From the cell containing the given text, extract its center point as (x, y) coordinate. 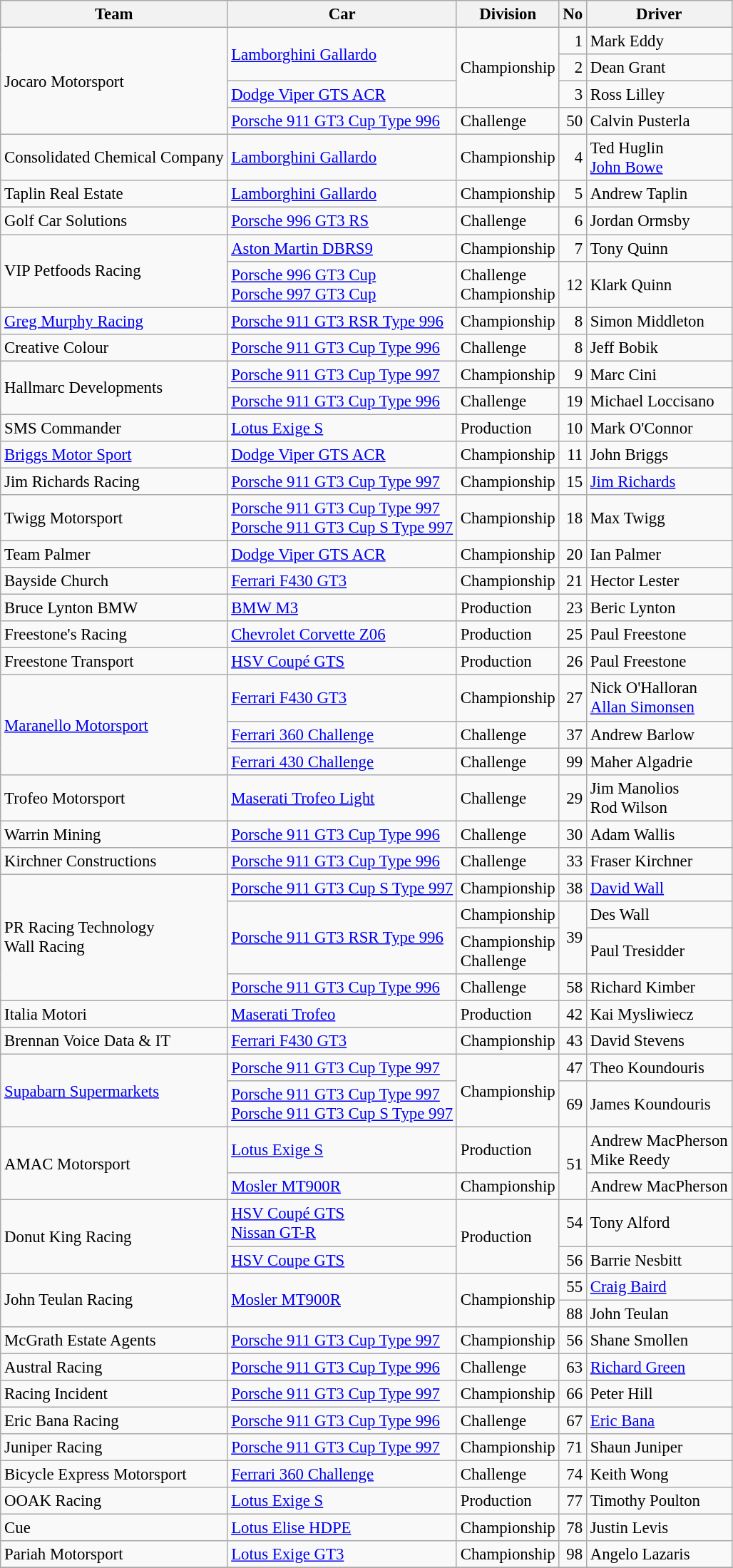
78 (573, 1528)
Jordan Ormsby (659, 221)
10 (573, 428)
Ian Palmer (659, 555)
Des Wall (659, 915)
21 (573, 581)
Chevrolet Corvette Z06 (342, 635)
Greg Murphy Racing (114, 321)
John Teulan (659, 1313)
11 (573, 455)
Beric Lynton (659, 608)
Mark Eddy (659, 41)
HSV Coupé GTS (342, 662)
Italia Motori (114, 1015)
Andrew MacPherson Mike Reedy (659, 1151)
Austral Racing (114, 1367)
18 (573, 518)
Hallmarc Developments (114, 388)
Consolidated Chemical Company (114, 158)
Supabarn Supermarkets (114, 1091)
1 (573, 41)
Team Palmer (114, 555)
Tony Quinn (659, 248)
Calvin Pusterla (659, 121)
5 (573, 195)
Klark Quinn (659, 284)
Jeff Bobik (659, 347)
Michael Loccisano (659, 401)
20 (573, 555)
66 (573, 1394)
Aston Martin DBRS9 (342, 248)
67 (573, 1420)
37 (573, 734)
Car (342, 14)
Maher Algadrie (659, 762)
25 (573, 635)
77 (573, 1501)
Simon Middleton (659, 321)
John Teulan Racing (114, 1299)
Andrew Barlow (659, 734)
23 (573, 608)
Maserati Trofeo (342, 1015)
Dean Grant (659, 68)
30 (573, 834)
Shaun Juniper (659, 1447)
Richard Kimber (659, 988)
4 (573, 158)
Freestone's Racing (114, 635)
Team (114, 14)
9 (573, 374)
6 (573, 221)
Warrin Mining (114, 834)
Timothy Poulton (659, 1501)
Hector Lester (659, 581)
HSV Coupé GTS Nissan GT-R (342, 1224)
Kirchner Constructions (114, 861)
55 (573, 1286)
Jim Richards Racing (114, 481)
99 (573, 762)
Andrew Taplin (659, 195)
David Wall (659, 888)
AMAC Motorsport (114, 1164)
Fraser Kirchner (659, 861)
Justin Levis (659, 1528)
David Stevens (659, 1041)
McGrath Estate Agents (114, 1340)
Briggs Motor Sport (114, 455)
Marc Cini (659, 374)
Shane Smollen (659, 1340)
Angelo Lazaris (659, 1554)
Tony Alford (659, 1224)
Jim Manolios Rod Wilson (659, 797)
Freestone Transport (114, 662)
Max Twigg (659, 518)
OOAK Racing (114, 1501)
Peter Hill (659, 1394)
Mark O'Connor (659, 428)
50 (573, 121)
63 (573, 1367)
Challenge Championship (508, 284)
BMW M3 (342, 608)
69 (573, 1104)
Craig Baird (659, 1286)
Kai Mysliwiecz (659, 1015)
Richard Green (659, 1367)
Porsche 996 GT3 Cup Porsche 997 GT3 Cup (342, 284)
Ross Lilley (659, 95)
Championship Challenge (508, 951)
Jim Richards (659, 481)
3 (573, 95)
Porsche 996 GT3 RS (342, 221)
Theo Koundouris (659, 1068)
Nick O'Halloran Allan Simonsen (659, 699)
43 (573, 1041)
33 (573, 861)
42 (573, 1015)
Pariah Motorsport (114, 1554)
James Koundouris (659, 1104)
Cue (114, 1528)
SMS Commander (114, 428)
38 (573, 888)
Creative Colour (114, 347)
Paul Tresidder (659, 951)
19 (573, 401)
51 (573, 1164)
98 (573, 1554)
Trofeo Motorsport (114, 797)
Lotus Elise HDPE (342, 1528)
Ferrari 430 Challenge (342, 762)
Maranello Motorsport (114, 725)
Division (508, 14)
John Briggs (659, 455)
Keith Wong (659, 1474)
88 (573, 1313)
Jocaro Motorsport (114, 81)
12 (573, 284)
29 (573, 797)
Eric Bana Racing (114, 1420)
15 (573, 481)
Porsche 911 GT3 Cup S Type 997 (342, 888)
Donut King Racing (114, 1236)
Juniper Racing (114, 1447)
39 (573, 938)
2 (573, 68)
No (573, 14)
74 (573, 1474)
Driver (659, 14)
Lotus Exige GT3 (342, 1554)
58 (573, 988)
Brennan Voice Data & IT (114, 1041)
Adam Wallis (659, 834)
HSV Coupe GTS (342, 1260)
Twigg Motorsport (114, 518)
Ted Huglin John Bowe (659, 158)
47 (573, 1068)
Golf Car Solutions (114, 221)
PR Racing Technology Wall Racing (114, 937)
Maserati Trofeo Light (342, 797)
Eric Bana (659, 1420)
Barrie Nesbitt (659, 1260)
Bicycle Express Motorsport (114, 1474)
26 (573, 662)
Taplin Real Estate (114, 195)
Racing Incident (114, 1394)
7 (573, 248)
Andrew MacPherson (659, 1187)
VIP Petfoods Racing (114, 271)
Bayside Church (114, 581)
Bruce Lynton BMW (114, 608)
71 (573, 1447)
54 (573, 1224)
27 (573, 699)
